Extract the (X, Y) coordinate from the center of the cell holding the provided text.  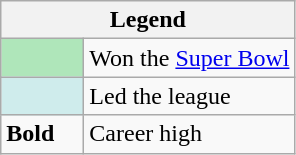
Career high (190, 134)
Legend (148, 20)
Led the league (190, 96)
Won the Super Bowl (190, 58)
Bold (42, 134)
